Return the [X, Y] coordinate for the center point of the cell that contains the specified text.  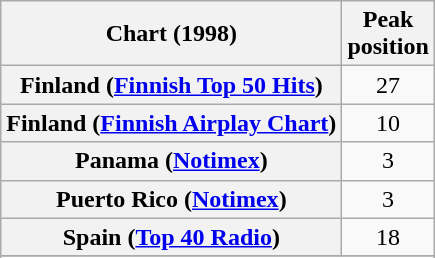
Spain (Top 40 Radio) [172, 237]
Panama (Notimex) [172, 161]
Finland (Finnish Airplay Chart) [172, 123]
27 [388, 85]
Puerto Rico (Notimex) [172, 199]
Chart (1998) [172, 34]
18 [388, 237]
Peakposition [388, 34]
Finland (Finnish Top 50 Hits) [172, 85]
10 [388, 123]
